Search for the cell housing the specified text and yield its (x, y) center coordinate. 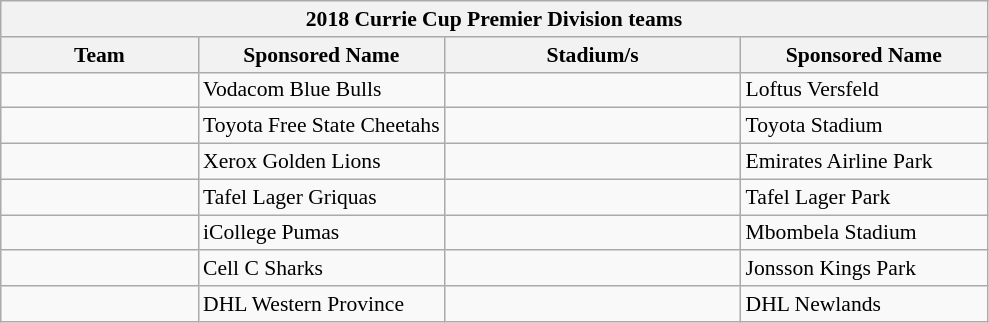
Toyota Free State Cheetahs (322, 126)
DHL Western Province (322, 304)
Stadium/s (593, 55)
Mbombela Stadium (864, 233)
Team (100, 55)
iCollege Pumas (322, 233)
DHL Newlands (864, 304)
2018 Currie Cup Premier Division teams (494, 19)
Loftus Versfeld (864, 90)
Toyota Stadium (864, 126)
Vodacom Blue Bulls (322, 90)
Jonsson Kings Park (864, 269)
Xerox Golden Lions (322, 162)
Cell C Sharks (322, 269)
Tafel Lager Griquas (322, 197)
Tafel Lager Park (864, 197)
Emirates Airline Park (864, 162)
